From the cell containing the given text, extract its center point as (X, Y) coordinate. 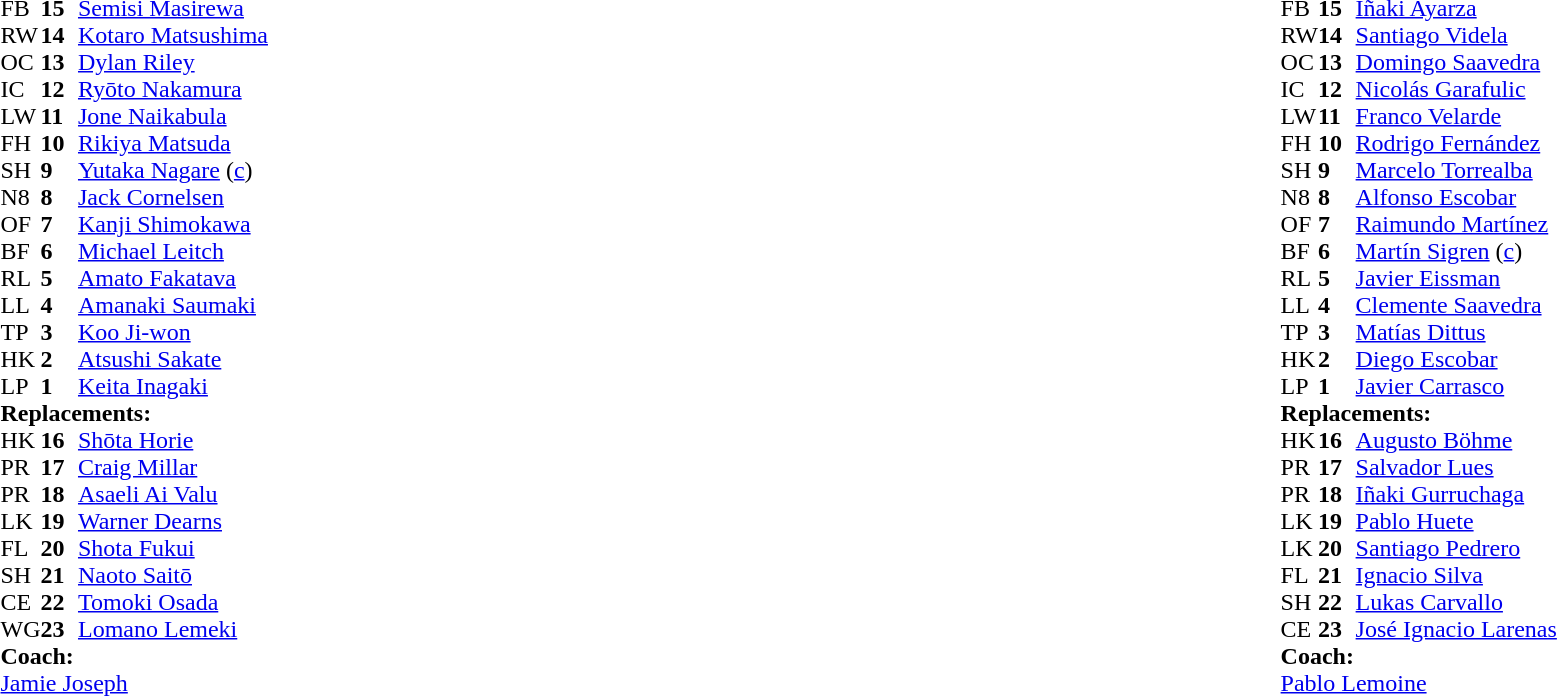
Kotaro Matsushima (173, 36)
Dylan Riley (173, 62)
Santiago Videla (1456, 36)
Asaeli Ai Valu (173, 494)
Clemente Saavedra (1456, 306)
Ignacio Silva (1456, 576)
Augusto Böhme (1456, 440)
Jone Naikabula (173, 116)
Warner Dearns (173, 522)
Kanji Shimokawa (173, 224)
Koo Ji-won (173, 332)
Iñaki Gurruchaga (1456, 494)
Tomoki Osada (173, 602)
Matías Dittus (1456, 332)
Martín Sigren (c) (1456, 252)
Rikiya Matsuda (173, 144)
Rodrigo Fernández (1456, 144)
Lukas Carvallo (1456, 602)
Santiago Pedrero (1456, 548)
Domingo Saavedra (1456, 62)
Alfonso Escobar (1456, 198)
Salvador Lues (1456, 468)
Ryōto Nakamura (173, 90)
Amanaki Saumaki (173, 306)
Nicolás Garafulic (1456, 90)
WG (20, 630)
Javier Carrasco (1456, 386)
Franco Velarde (1456, 116)
Atsushi Sakate (173, 360)
Craig Millar (173, 468)
Yutaka Nagare (c) (173, 170)
Raimundo Martínez (1456, 224)
José Ignacio Larenas (1456, 630)
Amato Fakatava (173, 278)
Shōta Horie (173, 440)
Marcelo Torrealba (1456, 170)
Keita Inagaki (173, 386)
Javier Eissman (1456, 278)
Michael Leitch (173, 252)
Shota Fukui (173, 548)
Naoto Saitō (173, 576)
Pablo Huete (1456, 522)
Diego Escobar (1456, 360)
Jack Cornelsen (173, 198)
Lomano Lemeki (173, 630)
